Extract the [x, y] coordinate from the center of the cell holding the provided text.  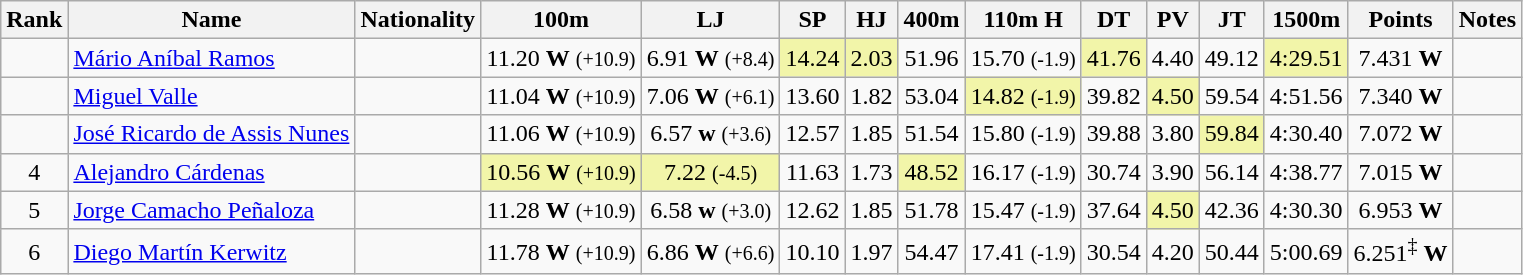
5 [34, 210]
13.60 [812, 96]
11.63 [812, 172]
LJ [710, 20]
4:30.30 [1306, 210]
59.84 [1232, 134]
Name [212, 20]
Rank [34, 20]
56.14 [1232, 172]
11.28 W (+10.9) [562, 210]
HJ [872, 20]
14.82 (-1.9) [1023, 96]
4:51.56 [1306, 96]
15.80 (-1.9) [1023, 134]
7.06 W (+6.1) [710, 96]
4:30.40 [1306, 134]
JT [1232, 20]
1.73 [872, 172]
3.80 [1172, 134]
2.03 [872, 58]
6.57 w (+3.6) [710, 134]
6.58 w (+3.0) [710, 210]
José Ricardo de Assis Nunes [212, 134]
110m H [1023, 20]
7.22 (-4.5) [710, 172]
39.82 [1114, 96]
42.36 [1232, 210]
6.251‡ W [1400, 252]
7.431 W [1400, 58]
37.64 [1114, 210]
100m [562, 20]
59.54 [1232, 96]
41.76 [1114, 58]
6.91 W (+8.4) [710, 58]
6.86 W (+6.6) [710, 252]
Jorge Camacho Peñaloza [212, 210]
SP [812, 20]
48.52 [932, 172]
11.20 W (+10.9) [562, 58]
11.06 W (+10.9) [562, 134]
4:29.51 [1306, 58]
Notes [1487, 20]
Mário Aníbal Ramos [212, 58]
1.82 [872, 96]
54.47 [932, 252]
17.41 (-1.9) [1023, 252]
30.74 [1114, 172]
10.10 [812, 252]
3.90 [1172, 172]
4.40 [1172, 58]
30.54 [1114, 252]
51.96 [932, 58]
DT [1114, 20]
7.340 W [1400, 96]
4 [34, 172]
4:38.77 [1306, 172]
16.17 (-1.9) [1023, 172]
6.953 W [1400, 210]
39.88 [1114, 134]
1500m [1306, 20]
10.56 W (+10.9) [562, 172]
5:00.69 [1306, 252]
Points [1400, 20]
14.24 [812, 58]
53.04 [932, 96]
51.78 [932, 210]
51.54 [932, 134]
6 [34, 252]
4.20 [1172, 252]
Alejandro Cárdenas [212, 172]
7.072 W [1400, 134]
Miguel Valle [212, 96]
49.12 [1232, 58]
7.015 W [1400, 172]
12.57 [812, 134]
11.04 W (+10.9) [562, 96]
400m [932, 20]
1.97 [872, 252]
PV [1172, 20]
15.47 (-1.9) [1023, 210]
15.70 (-1.9) [1023, 58]
Diego Martín Kerwitz [212, 252]
11.78 W (+10.9) [562, 252]
12.62 [812, 210]
50.44 [1232, 252]
Nationality [418, 20]
